Output the (x, y) coordinate of the center of the cell containing the given text.  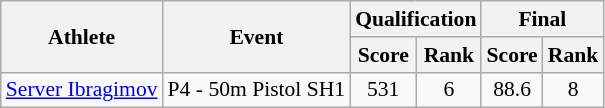
8 (574, 90)
Qualification (416, 19)
Athlete (82, 36)
Event (257, 36)
Server Ibragimov (82, 90)
Final (542, 19)
P4 - 50m Pistol SH1 (257, 90)
6 (448, 90)
88.6 (512, 90)
531 (383, 90)
